Locate the cell with the specified text and output its (x, y) center coordinate. 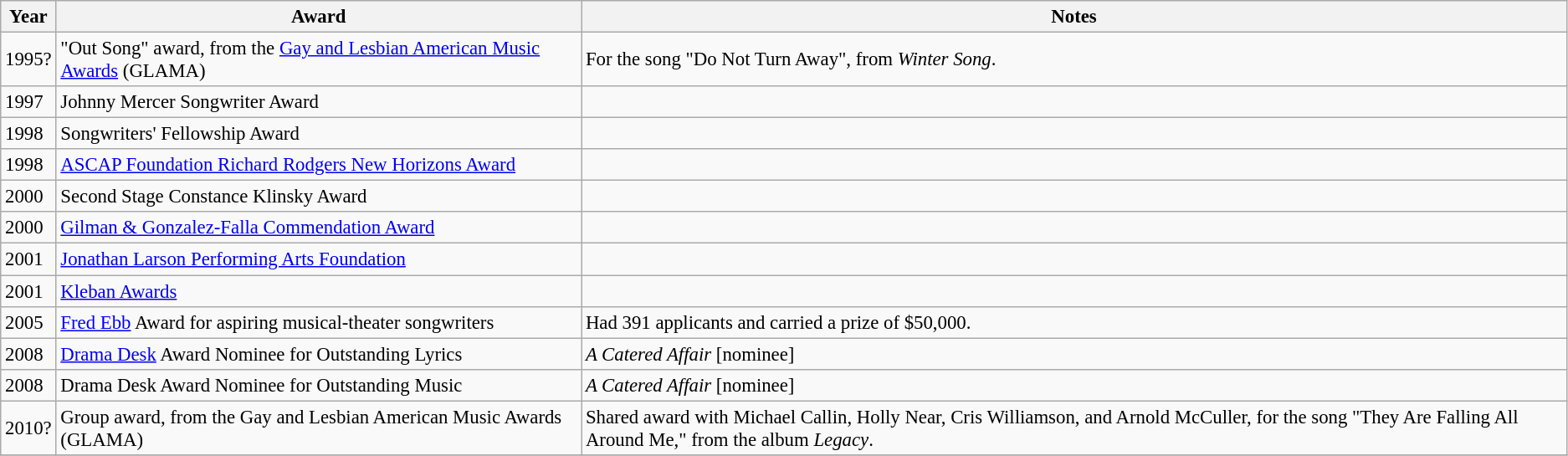
Group award, from the Gay and Lesbian American Music Awards (GLAMA) (319, 428)
2010? (28, 428)
"Out Song" award, from the Gay and Lesbian American Music Awards (GLAMA) (319, 60)
Second Stage Constance Klinsky Award (319, 197)
2005 (28, 322)
Notes (1074, 17)
Drama Desk Award Nominee for Outstanding Music (319, 385)
Songwriters' Fellowship Award (319, 134)
Drama Desk Award Nominee for Outstanding Lyrics (319, 354)
Kleban Awards (319, 291)
Gilman & Gonzalez-Falla Commendation Award (319, 228)
Award (319, 17)
1995? (28, 60)
ASCAP Foundation Richard Rodgers New Horizons Award (319, 165)
Had 391 applicants and carried a prize of $50,000. (1074, 322)
Year (28, 17)
Fred Ebb Award for aspiring musical-theater songwriters (319, 322)
1997 (28, 102)
For the song "Do Not Turn Away", from Winter Song. (1074, 60)
Jonathan Larson Performing Arts Foundation (319, 259)
Johnny Mercer Songwriter Award (319, 102)
